Find where the given text appears and provide that cell's center as [x, y] coordinate. 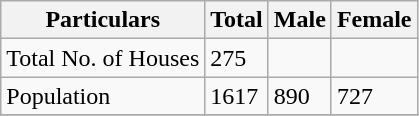
890 [300, 96]
1617 [237, 96]
275 [237, 58]
Total [237, 20]
Male [300, 20]
Particulars [103, 20]
727 [374, 96]
Total No. of Houses [103, 58]
Population [103, 96]
Female [374, 20]
